Find where the given text appears and provide that cell's center as (x, y) coordinate. 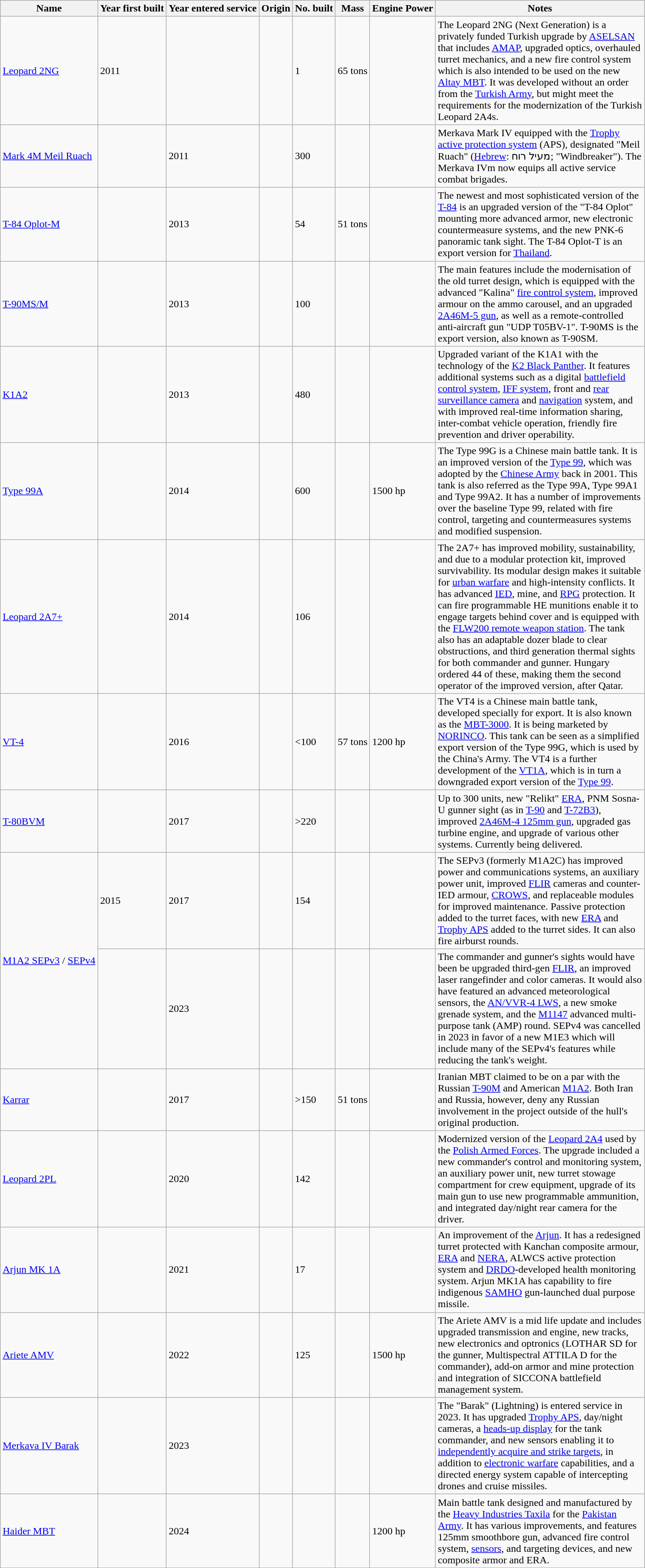
2022 (213, 1355)
300 (314, 156)
125 (314, 1355)
57 tons (353, 742)
T-80BVM (49, 821)
M1A2 SEPv3 / SEPv4 (49, 960)
Mass (353, 9)
106 (314, 617)
Engine Power (403, 9)
Arjun MK 1A (49, 1270)
No. built (314, 9)
Notes (540, 9)
T-84 Oplot-M (49, 224)
Name (49, 9)
T-90MS/M (49, 304)
600 (314, 491)
VT-4 (49, 742)
1 (314, 71)
65 tons (353, 71)
154 (314, 900)
K1A2 (49, 395)
100 (314, 304)
54 (314, 224)
Merkava IV Barak (49, 1446)
2021 (213, 1270)
>220 (314, 821)
Haider MBT (49, 1531)
Year entered service (213, 9)
>150 (314, 1100)
Ariete AMV (49, 1355)
Mark 4M Meil Ruach (49, 156)
Leopard 2NG (49, 71)
2016 (213, 742)
<100 (314, 742)
Leopard 2A7+ (49, 617)
480 (314, 395)
Type 99A (49, 491)
2024 (213, 1531)
Leopard 2PL (49, 1179)
17 (314, 1270)
Karrar (49, 1100)
Year first built (132, 9)
Origin (276, 9)
2015 (132, 900)
2020 (213, 1179)
142 (314, 1179)
